Locate the cell with the specified text and output its [X, Y] center coordinate. 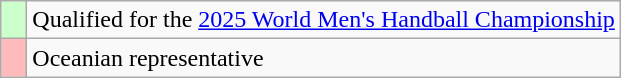
Oceanian representative [324, 58]
Qualified for the 2025 World Men's Handball Championship [324, 20]
